Output the [X, Y] coordinate of the center of the cell containing the given text.  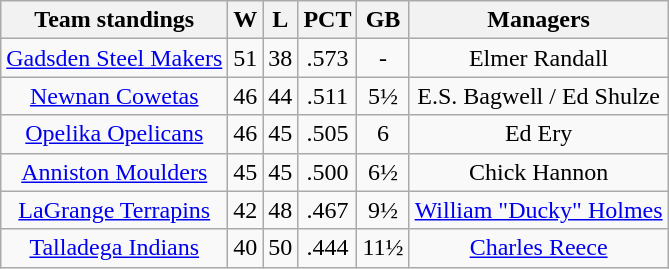
6 [383, 134]
5½ [383, 96]
Talladega Indians [114, 248]
38 [280, 58]
Team standings [114, 20]
PCT [328, 20]
6½ [383, 172]
50 [280, 248]
11½ [383, 248]
Charles Reece [538, 248]
Ed Ery [538, 134]
William "Ducky" Holmes [538, 210]
44 [280, 96]
.505 [328, 134]
42 [246, 210]
40 [246, 248]
W [246, 20]
.467 [328, 210]
Managers [538, 20]
Gadsden Steel Makers [114, 58]
GB [383, 20]
L [280, 20]
Opelika Opelicans [114, 134]
9½ [383, 210]
Anniston Moulders [114, 172]
48 [280, 210]
Newnan Cowetas [114, 96]
.500 [328, 172]
Chick Hannon [538, 172]
.511 [328, 96]
Elmer Randall [538, 58]
51 [246, 58]
- [383, 58]
LaGrange Terrapins [114, 210]
E.S. Bagwell / Ed Shulze [538, 96]
.573 [328, 58]
.444 [328, 248]
